Pinpoint the cell where the given text exists, returning its (x, y) midpoint coordinate. 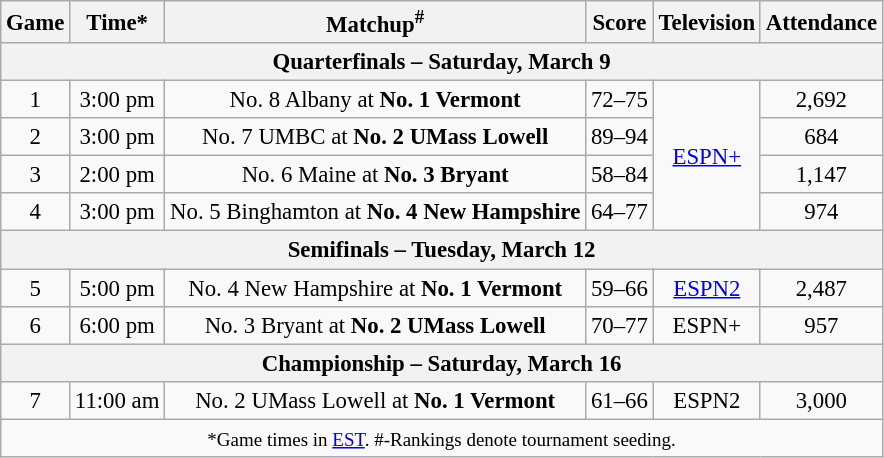
4 (36, 213)
Game (36, 22)
64–77 (620, 213)
6:00 pm (118, 325)
No. 5 Binghamton at No. 4 New Hampshire (376, 213)
6 (36, 325)
Quarterfinals – Saturday, March 9 (442, 62)
61–66 (620, 400)
5 (36, 288)
No. 7 UMBC at No. 2 UMass Lowell (376, 137)
No. 6 Maine at No. 3 Bryant (376, 175)
72–75 (620, 100)
1,147 (821, 175)
Attendance (821, 22)
11:00 am (118, 400)
No. 3 Bryant at No. 2 UMass Lowell (376, 325)
70–77 (620, 325)
2,692 (821, 100)
No. 8 Albany at No. 1 Vermont (376, 100)
2 (36, 137)
974 (821, 213)
2:00 pm (118, 175)
No. 2 UMass Lowell at No. 1 Vermont (376, 400)
89–94 (620, 137)
3 (36, 175)
Time* (118, 22)
1 (36, 100)
No. 4 New Hampshire at No. 1 Vermont (376, 288)
Matchup# (376, 22)
*Game times in EST. #-Rankings denote tournament seeding. (442, 438)
684 (821, 137)
957 (821, 325)
Championship – Saturday, March 16 (442, 363)
Semifinals – Tuesday, March 12 (442, 250)
7 (36, 400)
Score (620, 22)
3,000 (821, 400)
58–84 (620, 175)
Television (706, 22)
2,487 (821, 288)
59–66 (620, 288)
5:00 pm (118, 288)
